For the text-containing cell, return its midpoint in [x, y] coordinate format. 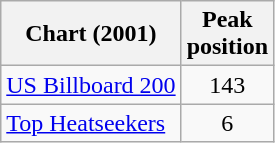
Peakposition [227, 34]
Top Heatseekers [91, 123]
6 [227, 123]
143 [227, 85]
Chart (2001) [91, 34]
US Billboard 200 [91, 85]
